Identify which cell holds the provided text, then report its (X, Y) central coordinate. 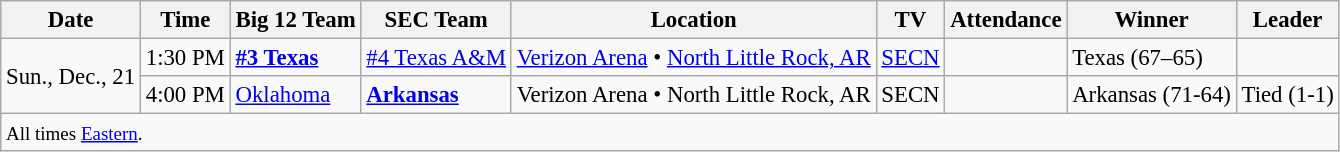
Winner (1152, 20)
SEC Team (436, 20)
#4 Texas A&M (436, 58)
All times Eastern. (670, 133)
Oklahoma (296, 95)
Texas (67–65) (1152, 58)
Big 12 Team (296, 20)
TV (910, 20)
4:00 PM (185, 95)
Arkansas (436, 95)
Time (185, 20)
#3 Texas (296, 58)
Date (71, 20)
Sun., Dec., 21 (71, 76)
Location (694, 20)
Leader (1288, 20)
Tied (1-1) (1288, 95)
Attendance (1006, 20)
1:30 PM (185, 58)
Arkansas (71-64) (1152, 95)
